Extract the [x, y] coordinate from the center of the cell holding the provided text.  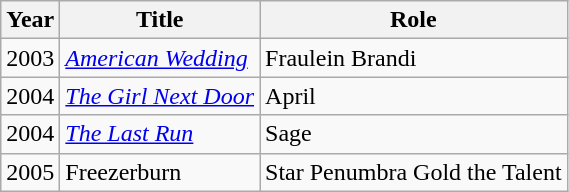
American Wedding [160, 58]
Fraulein Brandi [414, 58]
2005 [30, 172]
Title [160, 20]
The Girl Next Door [160, 96]
Year [30, 20]
April [414, 96]
Freezerburn [160, 172]
Role [414, 20]
Sage [414, 134]
2003 [30, 58]
The Last Run [160, 134]
Star Penumbra Gold the Talent [414, 172]
